Pinpoint the cell where the given text exists, returning its (X, Y) midpoint coordinate. 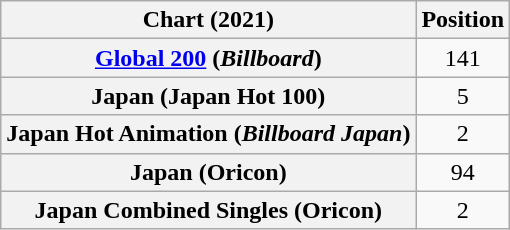
141 (463, 58)
94 (463, 172)
5 (463, 96)
Chart (2021) (208, 20)
Position (463, 20)
Japan Hot Animation (Billboard Japan) (208, 134)
Japan Combined Singles (Oricon) (208, 210)
Japan (Japan Hot 100) (208, 96)
Japan (Oricon) (208, 172)
Global 200 (Billboard) (208, 58)
